Output the (X, Y) coordinate of the center of the cell containing the given text.  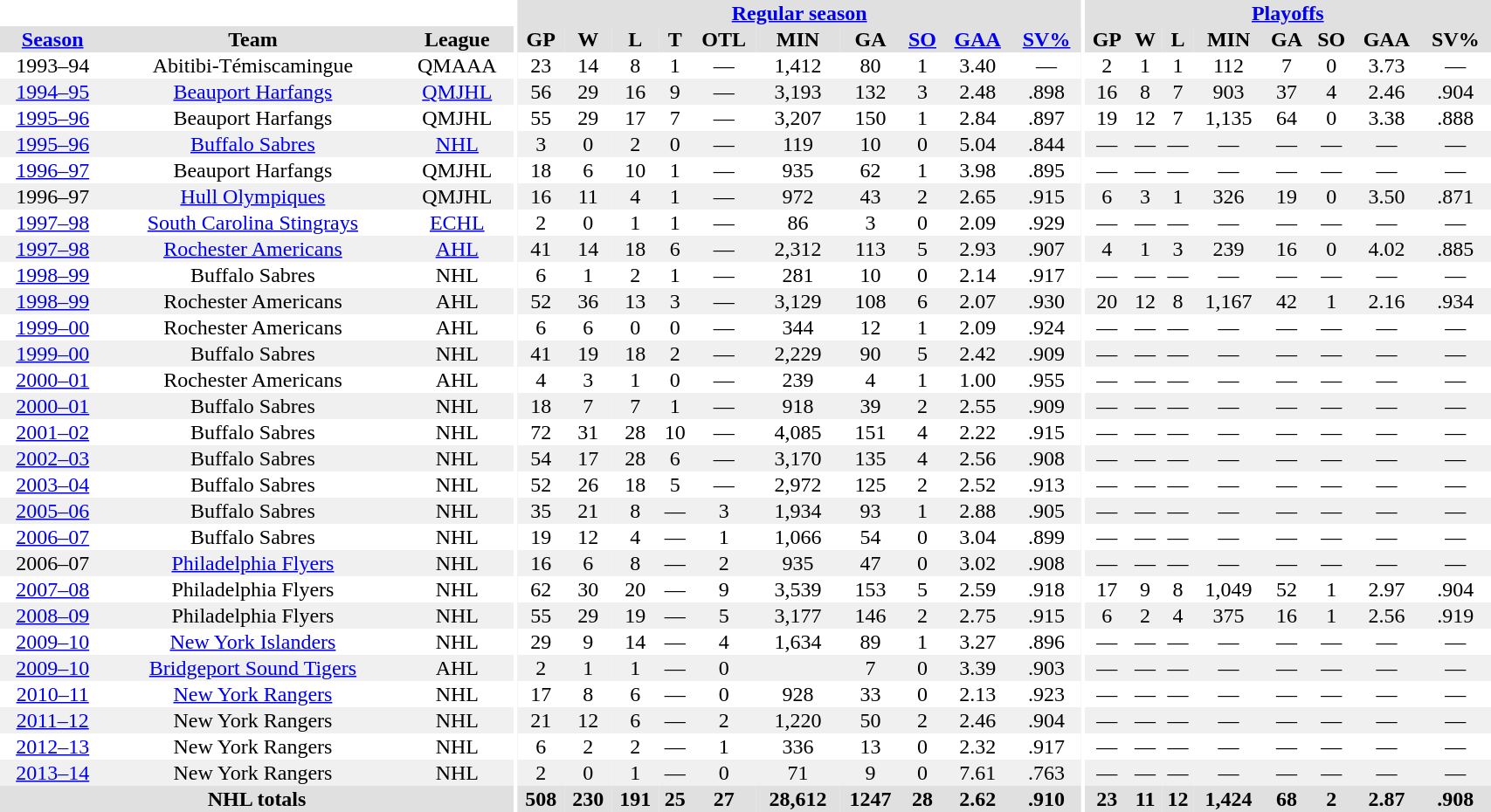
108 (870, 301)
South Carolina Stingrays (252, 223)
1993–94 (52, 65)
.955 (1046, 380)
2.88 (977, 511)
56 (541, 92)
2.14 (977, 275)
151 (870, 432)
2007–08 (52, 589)
3,129 (798, 301)
1,135 (1228, 118)
3,207 (798, 118)
2012–13 (52, 747)
.923 (1046, 694)
47 (870, 563)
31 (588, 432)
2.62 (977, 799)
93 (870, 511)
.929 (1046, 223)
326 (1228, 196)
5.04 (977, 144)
.930 (1046, 301)
1247 (870, 799)
135 (870, 458)
3.50 (1386, 196)
1,066 (798, 537)
Team (252, 39)
Hull Olympiques (252, 196)
2008–09 (52, 616)
146 (870, 616)
2010–11 (52, 694)
3.02 (977, 563)
125 (870, 485)
42 (1287, 301)
2.32 (977, 747)
Playoffs (1287, 13)
113 (870, 249)
Regular season (799, 13)
2,312 (798, 249)
132 (870, 92)
3.73 (1386, 65)
2.48 (977, 92)
2,972 (798, 485)
3.04 (977, 537)
972 (798, 196)
2.97 (1386, 589)
.910 (1046, 799)
39 (870, 406)
37 (1287, 92)
36 (588, 301)
1,634 (798, 642)
3,177 (798, 616)
.895 (1046, 170)
1,049 (1228, 589)
Bridgeport Sound Tigers (252, 668)
.903 (1046, 668)
1,424 (1228, 799)
NHL totals (257, 799)
2.52 (977, 485)
.934 (1455, 301)
.888 (1455, 118)
3.98 (977, 170)
50 (870, 720)
1,934 (798, 511)
T (674, 39)
27 (723, 799)
3,193 (798, 92)
344 (798, 327)
28,612 (798, 799)
86 (798, 223)
150 (870, 118)
928 (798, 694)
.896 (1046, 642)
.898 (1046, 92)
2002–03 (52, 458)
4.02 (1386, 249)
2.07 (977, 301)
68 (1287, 799)
.844 (1046, 144)
.907 (1046, 249)
1,220 (798, 720)
112 (1228, 65)
2,229 (798, 354)
26 (588, 485)
.913 (1046, 485)
43 (870, 196)
153 (870, 589)
Season (52, 39)
2.16 (1386, 301)
3.27 (977, 642)
2.59 (977, 589)
903 (1228, 92)
1.00 (977, 380)
25 (674, 799)
918 (798, 406)
89 (870, 642)
.919 (1455, 616)
2003–04 (52, 485)
1,167 (1228, 301)
2.42 (977, 354)
2.93 (977, 249)
30 (588, 589)
Abitibi-Témiscamingue (252, 65)
.763 (1046, 773)
1,412 (798, 65)
2001–02 (52, 432)
230 (588, 799)
League (457, 39)
336 (798, 747)
OTL (723, 39)
ECHL (457, 223)
2.87 (1386, 799)
64 (1287, 118)
3.39 (977, 668)
4,085 (798, 432)
90 (870, 354)
3.40 (977, 65)
7.61 (977, 773)
.885 (1455, 249)
QMAAA (457, 65)
3.38 (1386, 118)
2.75 (977, 616)
2013–14 (52, 773)
1994–95 (52, 92)
3,539 (798, 589)
375 (1228, 616)
.897 (1046, 118)
80 (870, 65)
281 (798, 275)
2011–12 (52, 720)
.871 (1455, 196)
.905 (1046, 511)
508 (541, 799)
72 (541, 432)
119 (798, 144)
3,170 (798, 458)
2.22 (977, 432)
71 (798, 773)
2.13 (977, 694)
.918 (1046, 589)
33 (870, 694)
2.84 (977, 118)
2.55 (977, 406)
.899 (1046, 537)
New York Islanders (252, 642)
2.65 (977, 196)
35 (541, 511)
191 (635, 799)
.924 (1046, 327)
2005–06 (52, 511)
